Output the [x, y] coordinate of the center of the cell containing the given text.  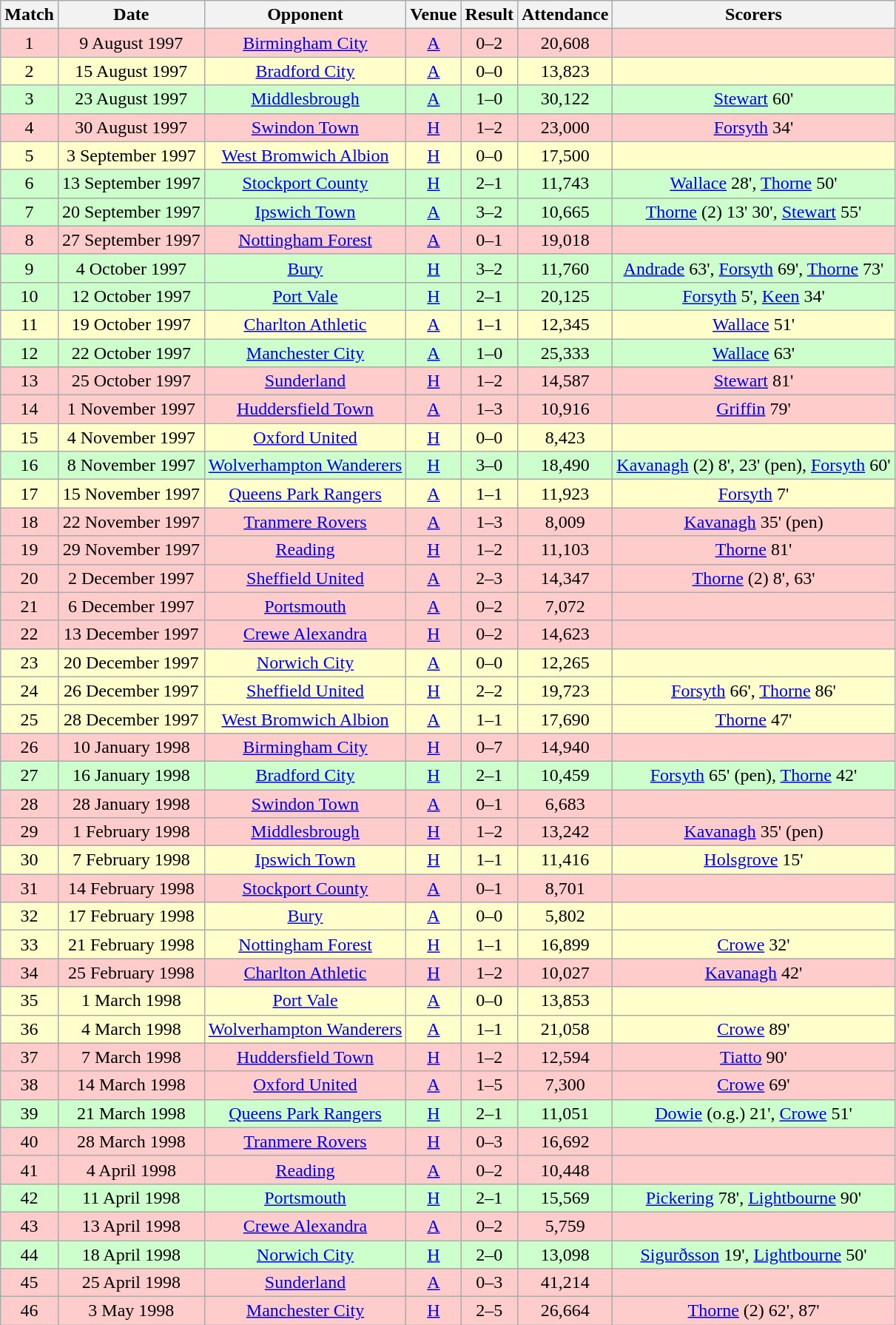
10 January 1998 [131, 747]
2–3 [489, 578]
16,899 [565, 945]
Dowie (o.g.) 21', Crowe 51' [753, 1113]
18,490 [565, 466]
13 April 1998 [131, 1226]
7 February 1998 [131, 860]
13 December 1997 [131, 634]
Thorne (2) 62', 87' [753, 1311]
Thorne (2) 8', 63' [753, 578]
15,569 [565, 1198]
2–5 [489, 1311]
14 February 1998 [131, 888]
Crowe 32' [753, 945]
22 [30, 634]
28 [30, 803]
20,608 [565, 43]
12 October 1997 [131, 296]
42 [30, 1198]
5 [30, 155]
27 [30, 775]
27 September 1997 [131, 240]
26,664 [565, 1311]
8,701 [565, 888]
12,594 [565, 1057]
12 [30, 353]
19,723 [565, 691]
3–0 [489, 466]
10,665 [565, 212]
26 [30, 747]
28 January 1998 [131, 803]
21 March 1998 [131, 1113]
25 October 1997 [131, 381]
2 December 1997 [131, 578]
17 [30, 494]
44 [30, 1255]
14,347 [565, 578]
Pickering 78', Lightbourne 90' [753, 1198]
13,098 [565, 1255]
Crowe 89' [753, 1029]
21 February 1998 [131, 945]
10 [30, 296]
21,058 [565, 1029]
1 [30, 43]
15 August 1997 [131, 71]
16 January 1998 [131, 775]
7,300 [565, 1085]
Wallace 63' [753, 353]
11,416 [565, 860]
6 December 1997 [131, 606]
Thorne 47' [753, 719]
28 December 1997 [131, 719]
25 April 1998 [131, 1283]
25 February 1998 [131, 973]
41,214 [565, 1283]
Result [489, 15]
9 [30, 268]
19 October 1997 [131, 324]
Wallace 28', Thorne 50' [753, 184]
2–0 [489, 1255]
15 [30, 437]
20 September 1997 [131, 212]
8 November 1997 [131, 466]
10,459 [565, 775]
Opponent [305, 15]
17,690 [565, 719]
8,009 [565, 522]
1 February 1998 [131, 832]
17,500 [565, 155]
16 [30, 466]
15 November 1997 [131, 494]
18 [30, 522]
10,027 [565, 973]
19,018 [565, 240]
19 [30, 550]
0–7 [489, 747]
5,759 [565, 1226]
Holsgrove 15' [753, 860]
1 March 1998 [131, 1001]
Wallace 51' [753, 324]
Griffin 79' [753, 409]
23 [30, 662]
1–5 [489, 1085]
13,823 [565, 71]
13 September 1997 [131, 184]
4 October 1997 [131, 268]
Stewart 60' [753, 99]
33 [30, 945]
34 [30, 973]
20,125 [565, 296]
39 [30, 1113]
17 February 1998 [131, 916]
10,448 [565, 1170]
Forsyth 7' [753, 494]
12,265 [565, 662]
16,692 [565, 1141]
14 [30, 409]
14 March 1998 [131, 1085]
20 December 1997 [131, 662]
18 April 1998 [131, 1255]
14,587 [565, 381]
13,853 [565, 1001]
Kavanagh 42' [753, 973]
7 [30, 212]
3 [30, 99]
29 [30, 832]
Forsyth 66', Thorne 86' [753, 691]
Sigurðsson 19', Lightbourne 50' [753, 1255]
35 [30, 1001]
2–2 [489, 691]
3 September 1997 [131, 155]
11,760 [565, 268]
7,072 [565, 606]
37 [30, 1057]
11,743 [565, 184]
30 August 1997 [131, 127]
30,122 [565, 99]
45 [30, 1283]
11,051 [565, 1113]
25,333 [565, 353]
41 [30, 1170]
20 [30, 578]
Forsyth 65' (pen), Thorne 42' [753, 775]
Tiatto 90' [753, 1057]
Andrade 63', Forsyth 69', Thorne 73' [753, 268]
6 [30, 184]
21 [30, 606]
24 [30, 691]
Scorers [753, 15]
10,916 [565, 409]
Venue [434, 15]
Forsyth 5', Keen 34' [753, 296]
4 [30, 127]
Kavanagh (2) 8', 23' (pen), Forsyth 60' [753, 466]
36 [30, 1029]
23 August 1997 [131, 99]
Thorne 81' [753, 550]
22 November 1997 [131, 522]
11 April 1998 [131, 1198]
28 March 1998 [131, 1141]
7 March 1998 [131, 1057]
25 [30, 719]
Stewart 81' [753, 381]
11 [30, 324]
8 [30, 240]
40 [30, 1141]
32 [30, 916]
8,423 [565, 437]
14,940 [565, 747]
11,103 [565, 550]
Forsyth 34' [753, 127]
Date [131, 15]
43 [30, 1226]
26 December 1997 [131, 691]
4 November 1997 [131, 437]
Thorne (2) 13' 30', Stewart 55' [753, 212]
31 [30, 888]
13 [30, 381]
1 November 1997 [131, 409]
4 March 1998 [131, 1029]
Attendance [565, 15]
Crowe 69' [753, 1085]
5,802 [565, 916]
23,000 [565, 127]
3 May 1998 [131, 1311]
14,623 [565, 634]
4 April 1998 [131, 1170]
38 [30, 1085]
22 October 1997 [131, 353]
6,683 [565, 803]
2 [30, 71]
12,345 [565, 324]
9 August 1997 [131, 43]
29 November 1997 [131, 550]
30 [30, 860]
13,242 [565, 832]
Match [30, 15]
11,923 [565, 494]
46 [30, 1311]
